Return the [X, Y] coordinate for the center point of the cell that contains the specified text.  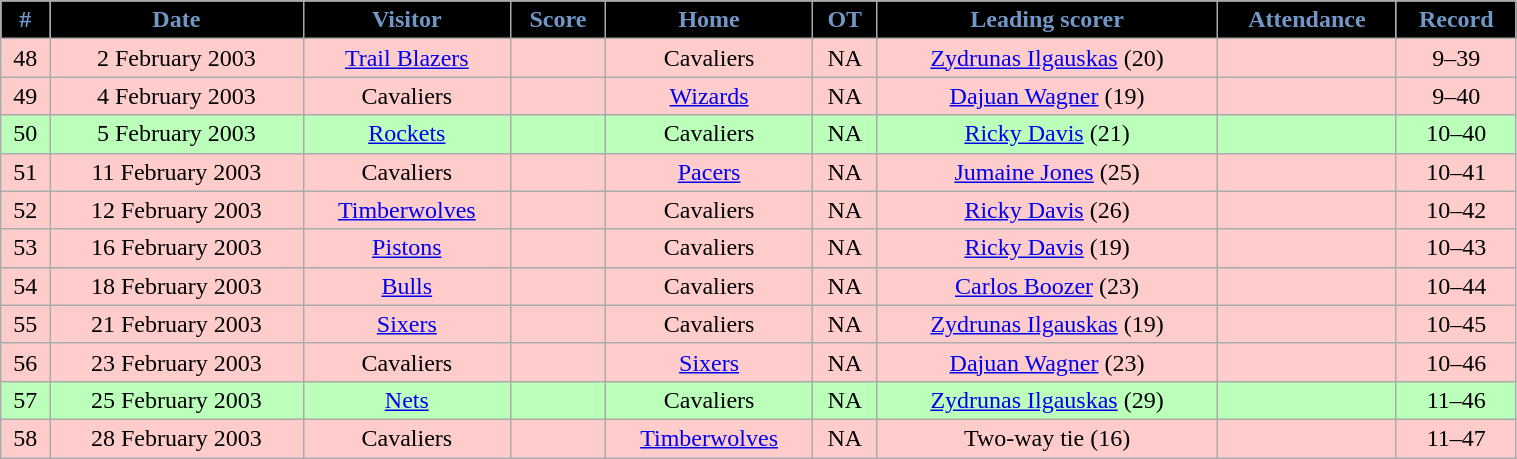
Nets [407, 400]
Carlos Boozer (23) [1048, 286]
Pistons [407, 248]
2 February 2003 [176, 58]
10–43 [1456, 248]
28 February 2003 [176, 438]
54 [26, 286]
49 [26, 96]
56 [26, 362]
11–46 [1456, 400]
5 February 2003 [176, 134]
55 [26, 324]
50 [26, 134]
Dajuan Wagner (19) [1048, 96]
Visitor [407, 20]
Bulls [407, 286]
58 [26, 438]
10–46 [1456, 362]
48 [26, 58]
12 February 2003 [176, 210]
Two-way tie (16) [1048, 438]
23 February 2003 [176, 362]
57 [26, 400]
Ricky Davis (19) [1048, 248]
Score [558, 20]
53 [26, 248]
Jumaine Jones (25) [1048, 172]
Trail Blazers [407, 58]
25 February 2003 [176, 400]
21 February 2003 [176, 324]
9–40 [1456, 96]
11–47 [1456, 438]
Wizards [709, 96]
Attendance [1306, 20]
18 February 2003 [176, 286]
Pacers [709, 172]
Date [176, 20]
10–41 [1456, 172]
10–42 [1456, 210]
# [26, 20]
Leading scorer [1048, 20]
Zydrunas Ilgauskas (19) [1048, 324]
Zydrunas Ilgauskas (20) [1048, 58]
Ricky Davis (21) [1048, 134]
52 [26, 210]
16 February 2003 [176, 248]
Rockets [407, 134]
4 February 2003 [176, 96]
9–39 [1456, 58]
Home [709, 20]
Record [1456, 20]
Dajuan Wagner (23) [1048, 362]
51 [26, 172]
10–44 [1456, 286]
OT [845, 20]
Ricky Davis (26) [1048, 210]
11 February 2003 [176, 172]
10–45 [1456, 324]
Zydrunas Ilgauskas (29) [1048, 400]
10–40 [1456, 134]
